Return the [x, y] coordinate for the center point of the cell that contains the specified text.  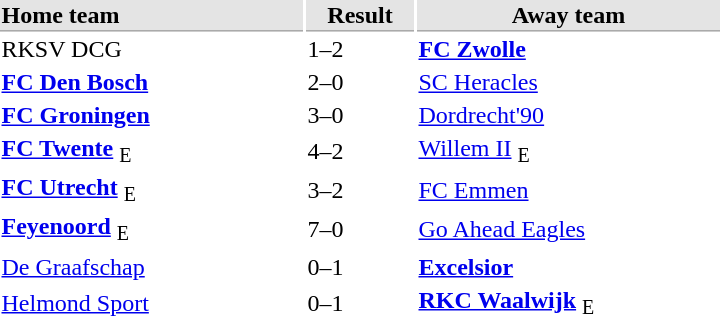
FC Emmen [568, 191]
FC Utrecht E [152, 191]
FC Den Bosch [152, 83]
7–0 [360, 230]
Dordrecht'90 [568, 115]
Willem II E [568, 152]
2–0 [360, 83]
Excelsior [568, 266]
Feyenoord E [152, 230]
0–1 [360, 266]
RKSV DCG [152, 49]
1–2 [360, 49]
Go Ahead Eagles [568, 230]
3–0 [360, 115]
SC Heracles [568, 83]
De Graafschap [152, 266]
4–2 [360, 152]
FC Groningen [152, 115]
Home team [152, 16]
Result [360, 16]
3–2 [360, 191]
FC Twente E [152, 152]
Away team [568, 16]
FC Zwolle [568, 49]
